Scan for the cell matching the given text and deliver its [X, Y] coordinate at center. 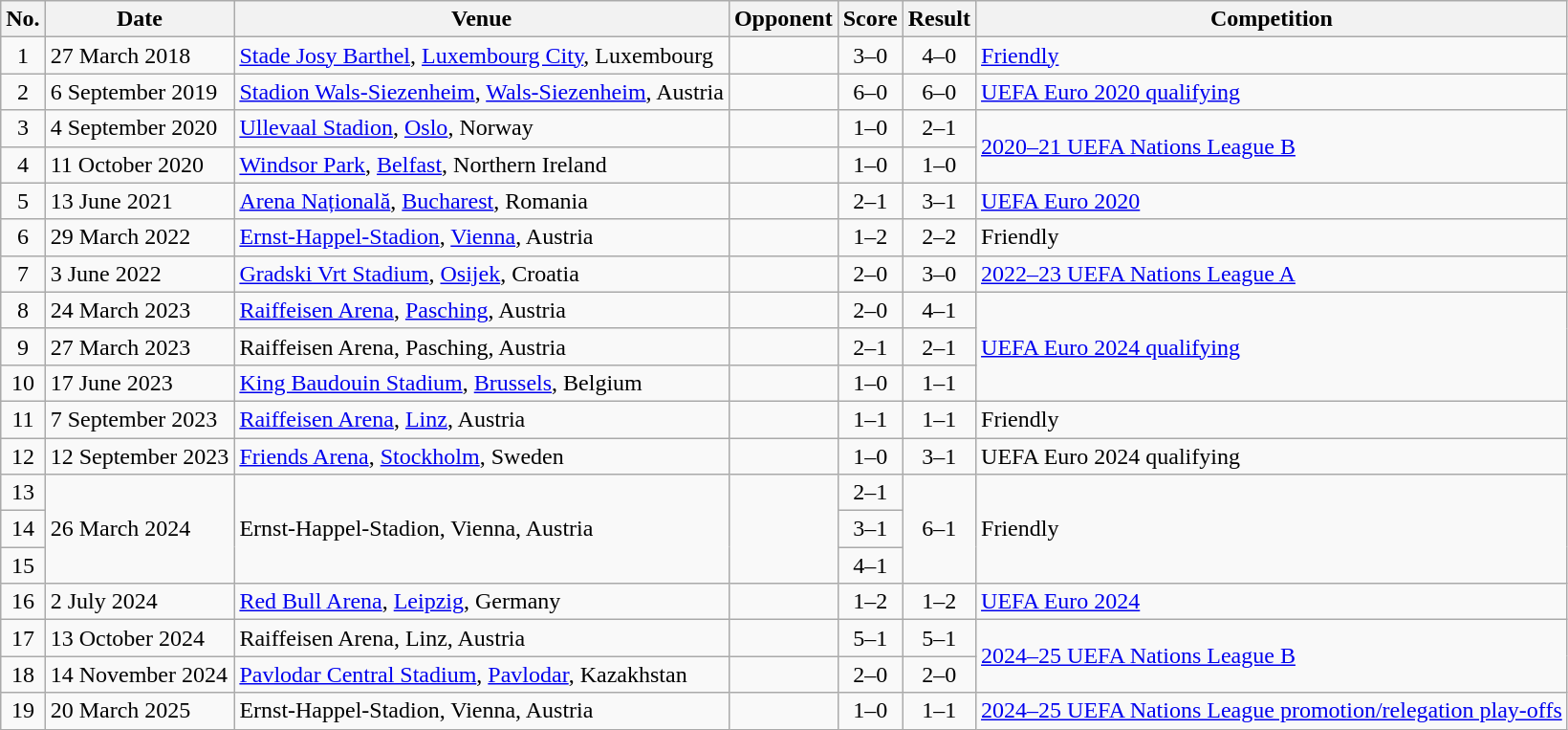
Windsor Park, Belfast, Northern Ireland [482, 165]
No. [23, 19]
Arena Națională, Bucharest, Romania [482, 201]
2022–23 UEFA Nations League A [1272, 274]
27 March 2018 [140, 55]
7 [23, 274]
2024–25 UEFA Nations League B [1272, 656]
26 March 2024 [140, 529]
14 November 2024 [140, 675]
Friends Arena, Stockholm, Sweden [482, 456]
13 October 2024 [140, 638]
12 September 2023 [140, 456]
2024–25 UEFA Nations League promotion/relegation play-offs [1272, 711]
Opponent [783, 19]
18 [23, 675]
UEFA Euro 2020 qualifying [1272, 92]
Red Bull Arena, Leipzig, Germany [482, 602]
17 [23, 638]
24 March 2023 [140, 310]
Ullevaal Stadion, Oslo, Norway [482, 128]
17 June 2023 [140, 383]
Stade Josy Barthel, Luxembourg City, Luxembourg [482, 55]
7 September 2023 [140, 419]
UEFA Euro 2024 [1272, 602]
2 July 2024 [140, 602]
Stadion Wals-Siezenheim, Wals-Siezenheim, Austria [482, 92]
5 [23, 201]
3 [23, 128]
13 June 2021 [140, 201]
6–1 [939, 529]
29 March 2022 [140, 237]
2 [23, 92]
6 [23, 237]
4–0 [939, 55]
Date [140, 19]
Venue [482, 19]
1 [23, 55]
10 [23, 383]
11 [23, 419]
14 [23, 529]
King Baudouin Stadium, Brussels, Belgium [482, 383]
9 [23, 346]
16 [23, 602]
3 June 2022 [140, 274]
27 March 2023 [140, 346]
15 [23, 565]
11 October 2020 [140, 165]
Competition [1272, 19]
8 [23, 310]
4 [23, 165]
Result [939, 19]
4 September 2020 [140, 128]
Gradski Vrt Stadium, Osijek, Croatia [482, 274]
2–2 [939, 237]
20 March 2025 [140, 711]
Score [870, 19]
12 [23, 456]
13 [23, 493]
2020–21 UEFA Nations League B [1272, 146]
19 [23, 711]
6 September 2019 [140, 92]
UEFA Euro 2020 [1272, 201]
Pavlodar Central Stadium, Pavlodar, Kazakhstan [482, 675]
